Extract the (X, Y) coordinate from the center of the cell holding the provided text.  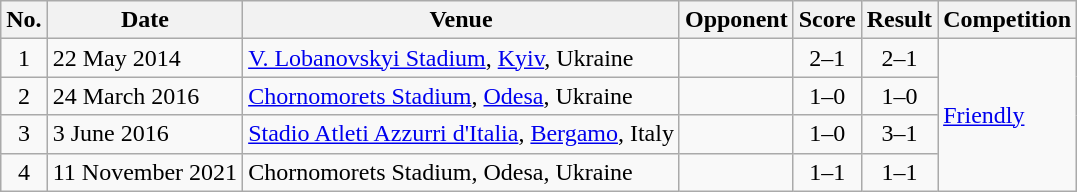
1 (24, 58)
V. Lobanovskyi Stadium, Kyiv, Ukraine (462, 58)
3–1 (899, 134)
2 (24, 96)
Opponent (736, 20)
24 March 2016 (144, 96)
Venue (462, 20)
Competition (1008, 20)
No. (24, 20)
3 June 2016 (144, 134)
4 (24, 172)
Friendly (1008, 115)
3 (24, 134)
Result (899, 20)
Date (144, 20)
22 May 2014 (144, 58)
11 November 2021 (144, 172)
Score (827, 20)
Stadio Atleti Azzurri d'Italia, Bergamo, Italy (462, 134)
